Search for the cell housing the specified text and yield its [X, Y] center coordinate. 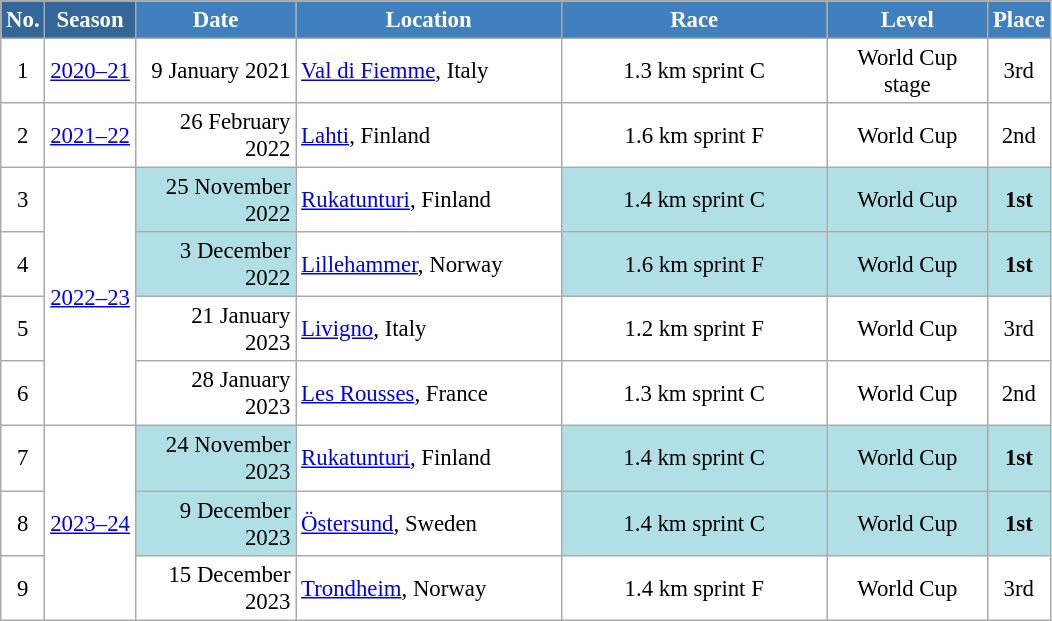
Les Rousses, France [429, 394]
3 [23, 200]
Lillehammer, Norway [429, 264]
21 January 2023 [216, 330]
Place [1019, 20]
9 [23, 588]
8 [23, 524]
2021–22 [90, 136]
2020–21 [90, 72]
Val di Fiemme, Italy [429, 72]
4 [23, 264]
No. [23, 20]
28 January 2023 [216, 394]
9 December 2023 [216, 524]
Race [694, 20]
Livigno, Italy [429, 330]
1.4 km sprint F [694, 588]
2022–23 [90, 297]
World Cup stage [908, 72]
7 [23, 458]
5 [23, 330]
Trondheim, Norway [429, 588]
26 February 2022 [216, 136]
Location [429, 20]
Lahti, Finland [429, 136]
2 [23, 136]
25 November 2022 [216, 200]
9 January 2021 [216, 72]
6 [23, 394]
15 December 2023 [216, 588]
2023–24 [90, 523]
Season [90, 20]
3 December 2022 [216, 264]
1.2 km sprint F [694, 330]
Date [216, 20]
Östersund, Sweden [429, 524]
24 November 2023 [216, 458]
Level [908, 20]
1 [23, 72]
